Determine the (X, Y) coordinate at the center of the cell enclosing the given text.  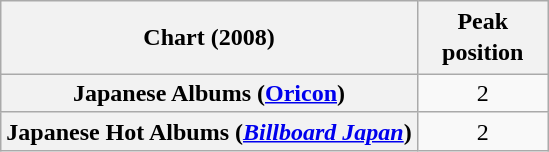
Japanese Hot Albums (Billboard Japan) (209, 131)
Chart (2008) (209, 38)
Peak position (482, 38)
Japanese Albums (Oricon) (209, 93)
